Provide the (X, Y) coordinate of the cell's center where the given text is located.  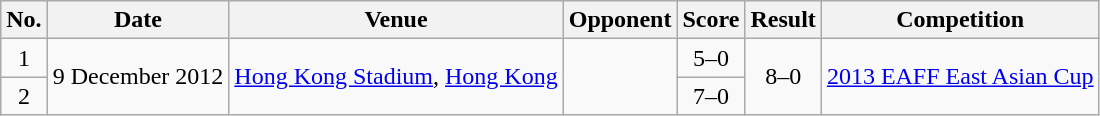
2013 EAFF East Asian Cup (960, 77)
Result (783, 20)
Competition (960, 20)
Date (138, 20)
Hong Kong Stadium, Hong Kong (396, 77)
5–0 (711, 58)
No. (24, 20)
1 (24, 58)
9 December 2012 (138, 77)
8–0 (783, 77)
Opponent (620, 20)
Venue (396, 20)
7–0 (711, 96)
2 (24, 96)
Score (711, 20)
